Locate the cell with the specified text and output its [X, Y] center coordinate. 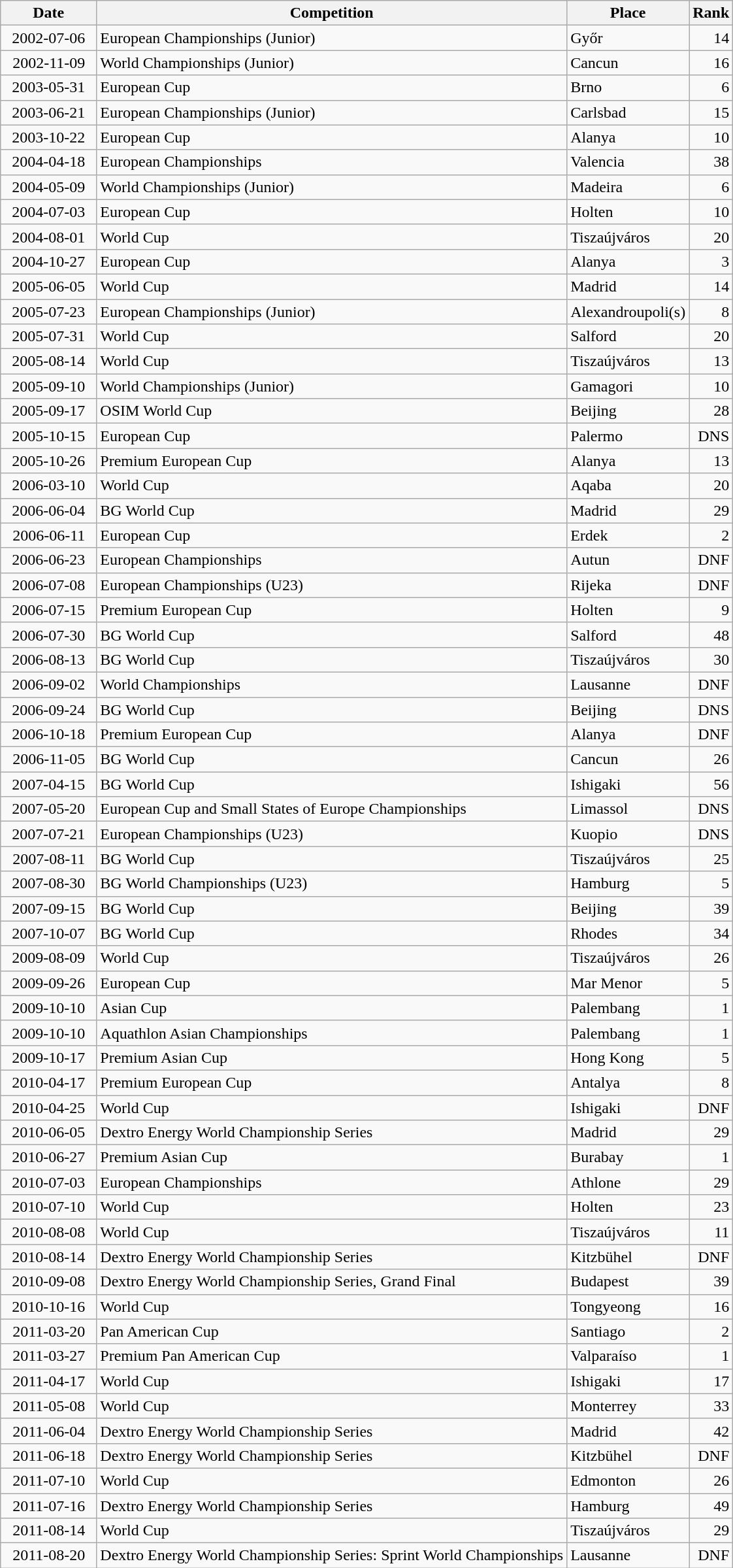
2006-09-02 [48, 684]
Carlsbad [628, 112]
Edmonton [628, 1480]
30 [711, 659]
2010-07-10 [48, 1207]
2005-09-10 [48, 386]
Pan American Cup [332, 1331]
Palermo [628, 436]
2010-08-08 [48, 1232]
2005-10-15 [48, 436]
56 [711, 784]
Burabay [628, 1158]
2007-07-21 [48, 834]
2004-07-03 [48, 212]
2004-10-27 [48, 261]
2005-10-26 [48, 461]
Rhodes [628, 933]
2005-07-23 [48, 312]
World Championships [332, 684]
Gamagori [628, 386]
2011-06-04 [48, 1431]
2006-08-13 [48, 659]
2009-09-26 [48, 983]
2007-08-30 [48, 884]
2006-10-18 [48, 735]
2003-06-21 [48, 112]
2011-08-14 [48, 1531]
Date [48, 13]
9 [711, 610]
BG World Championships (U23) [332, 884]
2005-06-05 [48, 286]
2011-03-20 [48, 1331]
2004-05-09 [48, 187]
Dextro Energy World Championship Series, Grand Final [332, 1282]
34 [711, 933]
2006-06-04 [48, 510]
2005-07-31 [48, 337]
2005-08-14 [48, 361]
Madeira [628, 187]
2003-05-31 [48, 88]
Valparaíso [628, 1356]
Competition [332, 13]
Alexandroupoli(s) [628, 312]
42 [711, 1431]
Rank [711, 13]
Santiago [628, 1331]
Erdek [628, 535]
2011-04-17 [48, 1381]
2009-08-09 [48, 958]
28 [711, 411]
Limassol [628, 809]
2004-08-01 [48, 237]
OSIM World Cup [332, 411]
2011-08-20 [48, 1556]
Aquathlon Asian Championships [332, 1033]
2006-03-10 [48, 486]
Brno [628, 88]
2006-11-05 [48, 759]
2011-05-08 [48, 1406]
2006-06-23 [48, 560]
3 [711, 261]
48 [711, 635]
Valencia [628, 162]
15 [711, 112]
2006-07-15 [48, 610]
2007-10-07 [48, 933]
2007-04-15 [48, 784]
2009-10-17 [48, 1058]
2004-04-18 [48, 162]
2010-06-05 [48, 1133]
17 [711, 1381]
2006-09-24 [48, 709]
2010-10-16 [48, 1307]
Monterrey [628, 1406]
Budapest [628, 1282]
Aqaba [628, 486]
49 [711, 1505]
2010-04-25 [48, 1108]
2011-07-10 [48, 1480]
European Cup and Small States of Europe Championships [332, 809]
25 [711, 859]
Premium Pan American Cup [332, 1356]
38 [711, 162]
Hong Kong [628, 1058]
2011-06-18 [48, 1456]
11 [711, 1232]
2007-08-11 [48, 859]
Place [628, 13]
2010-04-17 [48, 1082]
2005-09-17 [48, 411]
Antalya [628, 1082]
2002-11-09 [48, 63]
2006-06-11 [48, 535]
2007-05-20 [48, 809]
Asian Cup [332, 1008]
Mar Menor [628, 983]
2010-09-08 [48, 1282]
33 [711, 1406]
2011-03-27 [48, 1356]
Rijeka [628, 585]
2006-07-08 [48, 585]
Dextro Energy World Championship Series: Sprint World Championships [332, 1556]
2003-10-22 [48, 137]
2010-07-03 [48, 1182]
Győr [628, 38]
2006-07-30 [48, 635]
Tongyeong [628, 1307]
2010-08-14 [48, 1257]
2010-06-27 [48, 1158]
Autun [628, 560]
2002-07-06 [48, 38]
2007-09-15 [48, 909]
Kuopio [628, 834]
23 [711, 1207]
Athlone [628, 1182]
2011-07-16 [48, 1505]
